Identify which cell holds the provided text, then report its (x, y) central coordinate. 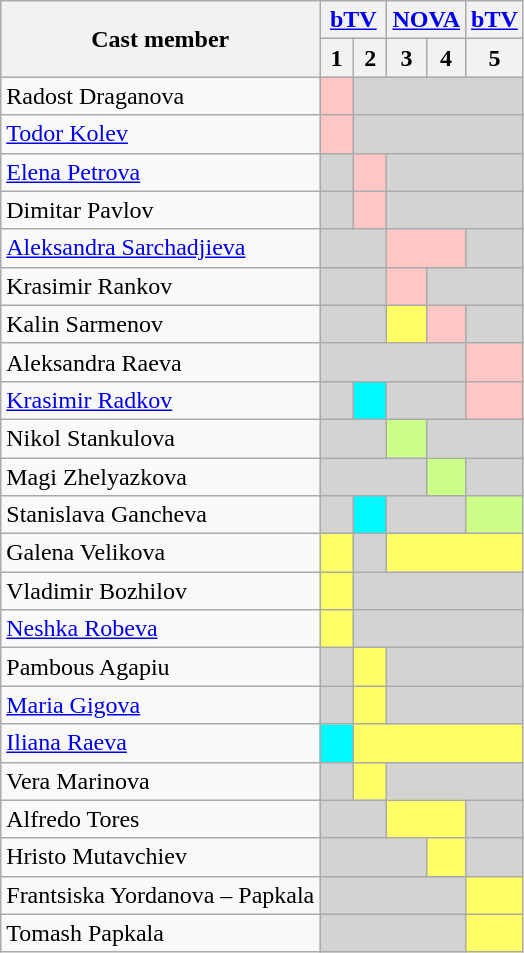
NOVA (426, 20)
Magi Zhelyazkova (160, 477)
Frantsiska Yordanova – Papkala (160, 895)
2 (370, 58)
Krasimir Radkov (160, 400)
Hristo Mutavchiev (160, 857)
Radost Draganova (160, 96)
Aleksandra Sarchadjieva (160, 248)
4 (446, 58)
Elena Petrova (160, 172)
Nikol Stankulova (160, 438)
Vera Marinova (160, 781)
1 (337, 58)
Neshka Robeva (160, 629)
Cast member (160, 39)
Todor Kolev (160, 134)
Vladimir Bozhilov (160, 591)
Iliana Raeva (160, 743)
Pambous Agapiu (160, 667)
Kalin Sarmenov (160, 324)
Krasimir Rankov (160, 286)
Galena Velikova (160, 553)
Stanislava Gancheva (160, 515)
Aleksandra Raeva (160, 362)
3 (406, 58)
Tomash Papkala (160, 933)
5 (495, 58)
Dimitar Pavlov (160, 210)
Alfredo Tores (160, 819)
Maria Gigova (160, 705)
